Determine the (x, y) coordinate at the center of the cell enclosing the given text.  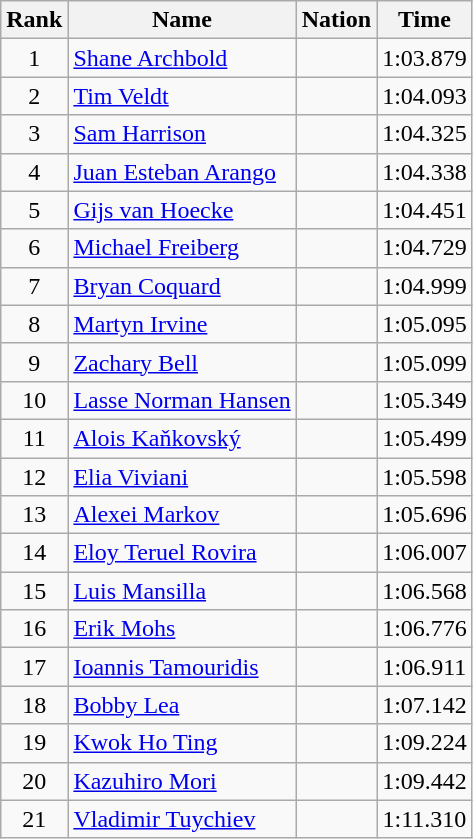
19 (34, 743)
17 (34, 667)
Juan Esteban Arango (182, 172)
7 (34, 286)
2 (34, 96)
13 (34, 515)
1:04.093 (425, 96)
Gijs van Hoecke (182, 210)
Erik Mohs (182, 629)
Elia Viviani (182, 477)
1:04.999 (425, 286)
5 (34, 210)
Kazuhiro Mori (182, 781)
16 (34, 629)
1:05.349 (425, 400)
Bobby Lea (182, 705)
Vladimir Tuychiev (182, 819)
1:04.451 (425, 210)
Alexei Markov (182, 515)
Michael Freiberg (182, 248)
Nation (336, 20)
6 (34, 248)
1:05.499 (425, 438)
1:04.729 (425, 248)
1:06.911 (425, 667)
Lasse Norman Hansen (182, 400)
Alois Kaňkovský (182, 438)
21 (34, 819)
1 (34, 58)
8 (34, 324)
3 (34, 134)
Sam Harrison (182, 134)
20 (34, 781)
4 (34, 172)
14 (34, 553)
10 (34, 400)
1:03.879 (425, 58)
Eloy Teruel Rovira (182, 553)
18 (34, 705)
1:05.696 (425, 515)
1:05.095 (425, 324)
Luis Mansilla (182, 591)
1:07.142 (425, 705)
Rank (34, 20)
Martyn Irvine (182, 324)
1:04.338 (425, 172)
1:06.568 (425, 591)
1:09.442 (425, 781)
Ioannis Tamouridis (182, 667)
1:06.776 (425, 629)
Time (425, 20)
9 (34, 362)
1:05.598 (425, 477)
Name (182, 20)
15 (34, 591)
12 (34, 477)
1:05.099 (425, 362)
Tim Veldt (182, 96)
Zachary Bell (182, 362)
Shane Archbold (182, 58)
Kwok Ho Ting (182, 743)
1:09.224 (425, 743)
1:04.325 (425, 134)
1:06.007 (425, 553)
Bryan Coquard (182, 286)
11 (34, 438)
1:11.310 (425, 819)
